Output the (X, Y) coordinate of the center of the cell containing the given text.  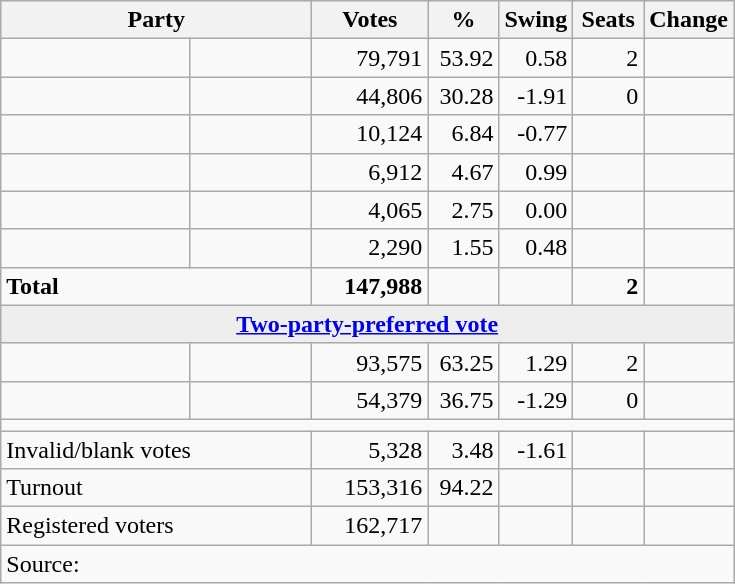
162,717 (370, 526)
2,290 (370, 248)
0.58 (536, 58)
6.84 (464, 134)
Registered voters (156, 526)
36.75 (464, 400)
5,328 (370, 449)
0.48 (536, 248)
30.28 (464, 96)
Turnout (156, 488)
54,379 (370, 400)
6,912 (370, 172)
1.55 (464, 248)
63.25 (464, 362)
Total (156, 286)
10,124 (370, 134)
Party (156, 20)
153,316 (370, 488)
Seats (608, 20)
0.00 (536, 210)
44,806 (370, 96)
0.99 (536, 172)
1.29 (536, 362)
147,988 (370, 286)
-1.29 (536, 400)
53.92 (464, 58)
79,791 (370, 58)
3.48 (464, 449)
94.22 (464, 488)
Two-party-preferred vote (368, 324)
Invalid/blank votes (156, 449)
-1.61 (536, 449)
Votes (370, 20)
4,065 (370, 210)
93,575 (370, 362)
Change (689, 20)
-1.91 (536, 96)
4.67 (464, 172)
% (464, 20)
-0.77 (536, 134)
Source: (368, 564)
Swing (536, 20)
2.75 (464, 210)
